Scan for the cell matching the given text and deliver its [X, Y] coordinate at center. 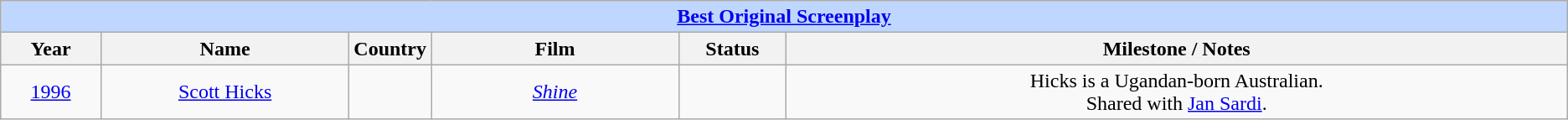
Shine [555, 92]
Hicks is a Ugandan-born Australian.Shared with Jan Sardi. [1176, 92]
Country [390, 49]
Name [224, 49]
Status [733, 49]
Film [555, 49]
1996 [51, 92]
Year [51, 49]
Best Original Screenplay [784, 17]
Scott Hicks [224, 92]
Milestone / Notes [1176, 49]
